From the cell containing the given text, extract its center point as (x, y) coordinate. 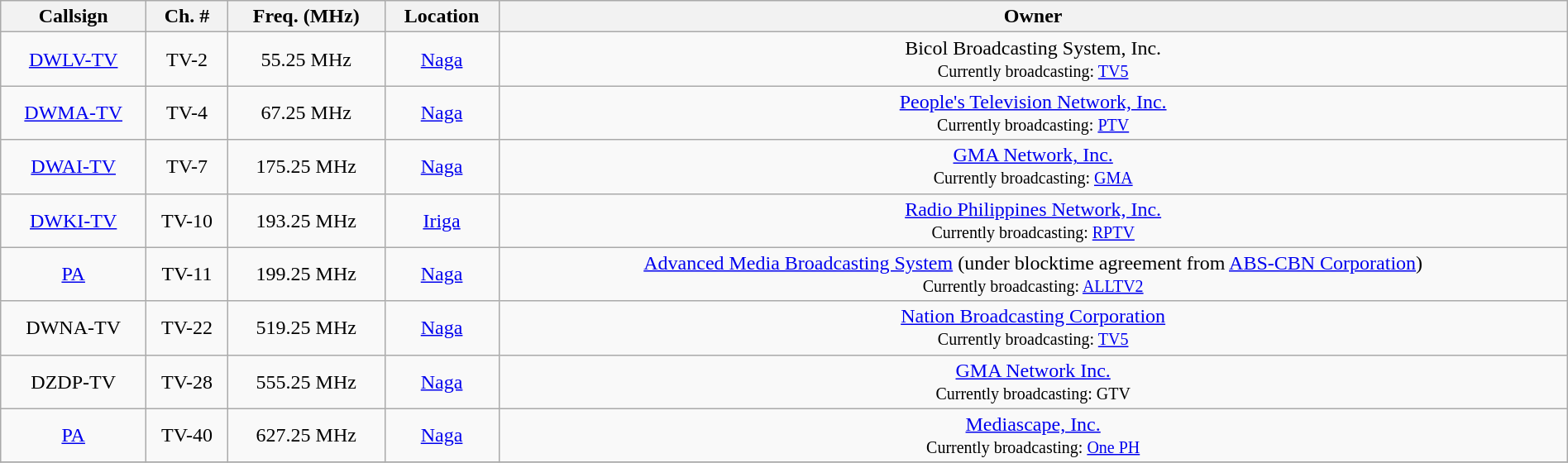
DWMA-TV (74, 112)
Iriga (442, 220)
TV-28 (187, 382)
DWAI-TV (74, 167)
Radio Philippines Network, Inc.Currently broadcasting: RPTV (1033, 220)
DWLV-TV (74, 60)
Location (442, 17)
175.25 MHz (306, 167)
Callsign (74, 17)
Freq. (MHz) (306, 17)
199.25 MHz (306, 274)
627.25 MHz (306, 435)
519.25 MHz (306, 327)
55.25 MHz (306, 60)
193.25 MHz (306, 220)
Ch. # (187, 17)
TV-11 (187, 274)
DWKI-TV (74, 220)
Advanced Media Broadcasting System (under blocktime agreement from ABS-CBN Corporation)Currently broadcasting: ALLTV2 (1033, 274)
Owner (1033, 17)
DZDP-TV (74, 382)
555.25 MHz (306, 382)
TV-10 (187, 220)
TV-22 (187, 327)
People's Television Network, Inc.Currently broadcasting: PTV (1033, 112)
TV-40 (187, 435)
Mediascape, Inc.Currently broadcasting: One PH (1033, 435)
67.25 MHz (306, 112)
TV-7 (187, 167)
Nation Broadcasting CorporationCurrently broadcasting: TV5 (1033, 327)
Bicol Broadcasting System, Inc.Currently broadcasting: TV5 (1033, 60)
GMA Network, Inc.Currently broadcasting: GMA (1033, 167)
TV-2 (187, 60)
GMA Network Inc.Currently broadcasting: GTV (1033, 382)
DWNA-TV (74, 327)
TV-4 (187, 112)
